From the cell containing the given text, extract its center point as [x, y] coordinate. 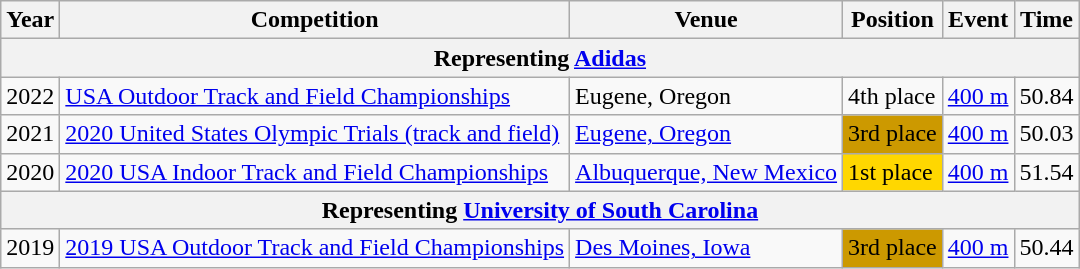
Representing Adidas [540, 58]
Albuquerque, New Mexico [706, 172]
2020 USA Indoor Track and Field Championships [315, 172]
Competition [315, 20]
50.84 [1046, 96]
50.03 [1046, 134]
Representing University of South Carolina [540, 210]
51.54 [1046, 172]
Time [1046, 20]
2022 [30, 96]
Position [893, 20]
USA Outdoor Track and Field Championships [315, 96]
Year [30, 20]
2019 USA Outdoor Track and Field Championships [315, 248]
2021 [30, 134]
2020 [30, 172]
2019 [30, 248]
4th place [893, 96]
1st place [893, 172]
Des Moines, Iowa [706, 248]
50.44 [1046, 248]
Event [978, 20]
2020 United States Olympic Trials (track and field) [315, 134]
Venue [706, 20]
